Output the [X, Y] coordinate of the center of the cell containing the given text.  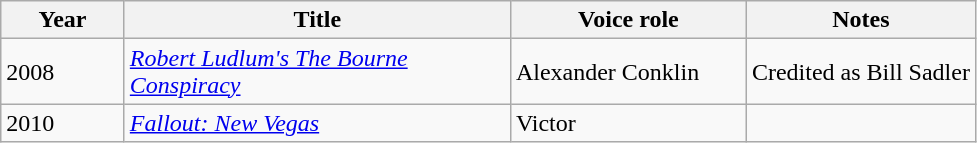
Alexander Conklin [628, 72]
Victor [628, 123]
Year [63, 20]
Title [317, 20]
2008 [63, 72]
Robert Ludlum's The Bourne Conspiracy [317, 72]
Notes [860, 20]
Voice role [628, 20]
Credited as Bill Sadler [860, 72]
2010 [63, 123]
Fallout: New Vegas [317, 123]
